Output the (X, Y) coordinate of the center of the cell containing the given text.  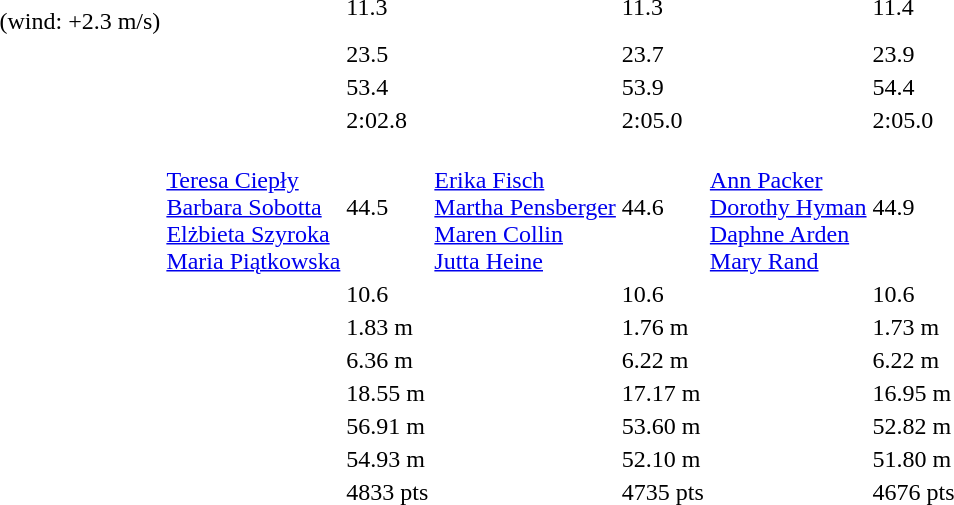
2:02.8 (388, 120)
Ann PackerDorothy HymanDaphne ArdenMary Rand (788, 207)
6.22 m (662, 360)
44.6 (662, 207)
23.7 (662, 54)
53.60 m (662, 426)
53.4 (388, 87)
18.55 m (388, 393)
54.93 m (388, 459)
Teresa CiepłyBarbara SobottaElżbieta SzyrokaMaria Piątkowska (254, 207)
53.9 (662, 87)
1.83 m (388, 327)
2:05.0 (662, 120)
Erika FischMartha PensbergerMaren CollinJutta Heine (525, 207)
23.5 (388, 54)
6.36 m (388, 360)
44.5 (388, 207)
1.76 m (662, 327)
52.10 m (662, 459)
17.17 m (662, 393)
56.91 m (388, 426)
